For the text-containing cell, return its midpoint in (X, Y) coordinate format. 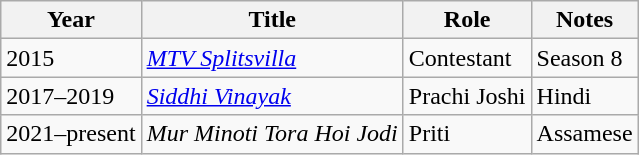
Mur Minoti Tora Hoi Jodi (272, 134)
Prachi Joshi (467, 96)
Contestant (467, 58)
2021–present (71, 134)
Hindi (584, 96)
Notes (584, 20)
Title (272, 20)
Role (467, 20)
Assamese (584, 134)
2015 (71, 58)
Year (71, 20)
Season 8 (584, 58)
Siddhi Vinayak (272, 96)
2017–2019 (71, 96)
MTV Splitsvilla (272, 58)
Priti (467, 134)
